Return [x, y] of the center of cell containing provided text 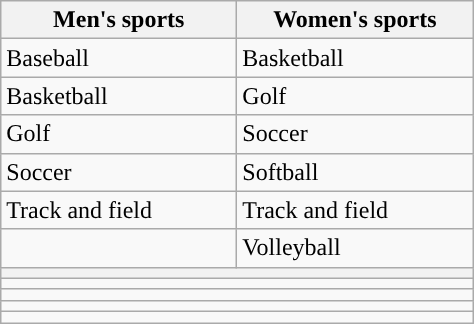
Men's sports [119, 20]
Volleyball [355, 248]
Women's sports [355, 20]
Baseball [119, 58]
Softball [355, 172]
